Return (x, y) of the center of cell containing provided text 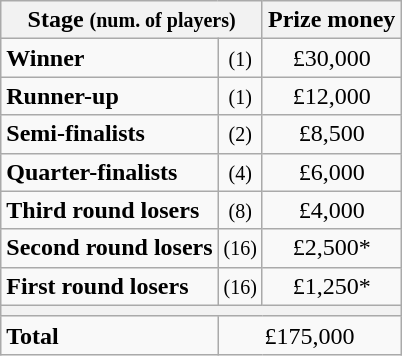
£4,000 (331, 210)
Prize money (331, 20)
£12,000 (331, 96)
Semi-finalists (110, 134)
£2,500* (331, 248)
Winner (110, 58)
£8,500 (331, 134)
(2) (240, 134)
First round losers (110, 286)
Second round losers (110, 248)
Quarter-finalists (110, 172)
(4) (240, 172)
£6,000 (331, 172)
Stage (num. of players) (132, 20)
£30,000 (331, 58)
Total (110, 335)
Runner-up (110, 96)
£175,000 (310, 335)
(8) (240, 210)
Third round losers (110, 210)
£1,250* (331, 286)
